Identify which cell holds the provided text, then report its [X, Y] central coordinate. 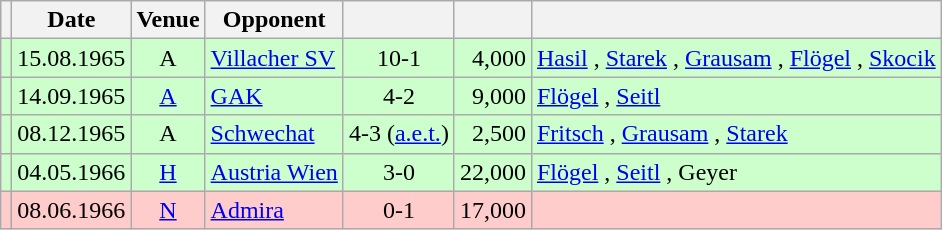
Opponent [274, 20]
Flögel , Seitl [736, 96]
15.08.1965 [72, 58]
Flögel , Seitl , Geyer [736, 172]
10-1 [398, 58]
22,000 [492, 172]
Venue [168, 20]
N [168, 210]
14.09.1965 [72, 96]
4,000 [492, 58]
0-1 [398, 210]
H [168, 172]
Schwechat [274, 134]
GAK [274, 96]
4-2 [398, 96]
4-3 (a.e.t.) [398, 134]
3-0 [398, 172]
Admira [274, 210]
04.05.1966 [72, 172]
08.12.1965 [72, 134]
9,000 [492, 96]
Fritsch , Grausam , Starek [736, 134]
Austria Wien [274, 172]
Date [72, 20]
17,000 [492, 210]
Hasil , Starek , Grausam , Flögel , Skocik [736, 58]
08.06.1966 [72, 210]
Villacher SV [274, 58]
2,500 [492, 134]
